Return (X, Y) of the center of cell containing provided text 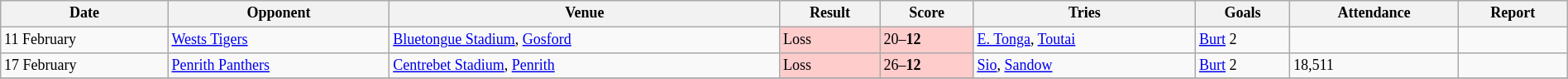
Tries (1084, 13)
20–12 (926, 40)
Wests Tigers (279, 40)
Venue (585, 13)
17 February (84, 65)
Opponent (279, 13)
Centrebet Stadium, Penrith (585, 65)
Bluetongue Stadium, Gosford (585, 40)
Attendance (1374, 13)
26–12 (926, 65)
Report (1513, 13)
E. Tonga, Toutai (1084, 40)
Sio, Sandow (1084, 65)
11 February (84, 40)
Result (830, 13)
Date (84, 13)
Goals (1243, 13)
Score (926, 13)
18,511 (1374, 65)
Penrith Panthers (279, 65)
